Determine the (X, Y) coordinate at the center of the cell enclosing the given text.  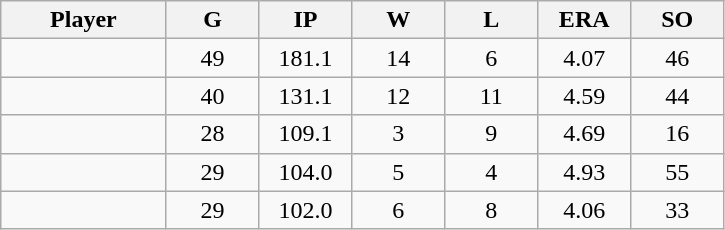
49 (212, 58)
33 (678, 210)
4.59 (584, 96)
Player (84, 20)
46 (678, 58)
4.06 (584, 210)
L (492, 20)
8 (492, 210)
44 (678, 96)
40 (212, 96)
102.0 (306, 210)
4.07 (584, 58)
G (212, 20)
W (398, 20)
ERA (584, 20)
4.69 (584, 134)
109.1 (306, 134)
131.1 (306, 96)
IP (306, 20)
4.93 (584, 172)
104.0 (306, 172)
28 (212, 134)
14 (398, 58)
9 (492, 134)
11 (492, 96)
55 (678, 172)
181.1 (306, 58)
16 (678, 134)
5 (398, 172)
3 (398, 134)
SO (678, 20)
12 (398, 96)
4 (492, 172)
